Output the [x, y] coordinate of the center of the cell containing the given text.  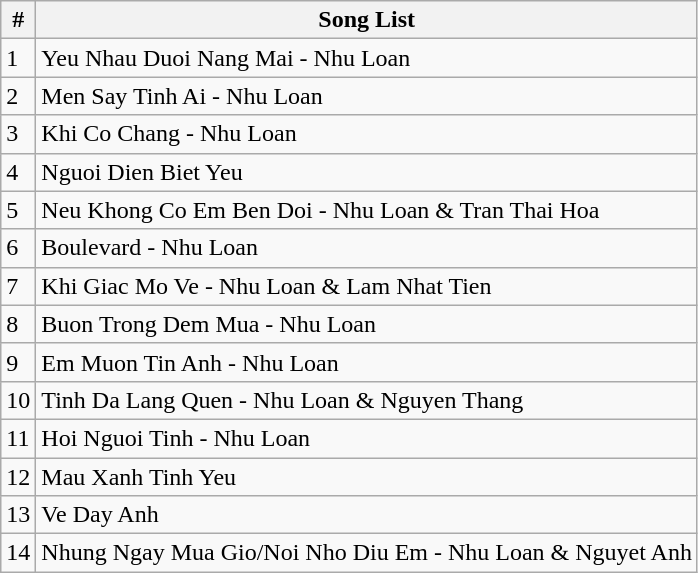
6 [18, 248]
9 [18, 362]
5 [18, 210]
Tinh Da Lang Quen - Nhu Loan & Nguyen Thang [367, 400]
7 [18, 286]
8 [18, 324]
1 [18, 58]
Mau Xanh Tinh Yeu [367, 477]
2 [18, 96]
12 [18, 477]
Khi Co Chang - Nhu Loan [367, 134]
Yeu Nhau Duoi Nang Mai - Nhu Loan [367, 58]
Men Say Tinh Ai - Nhu Loan [367, 96]
Em Muon Tin Anh - Nhu Loan [367, 362]
Buon Trong Dem Mua - Nhu Loan [367, 324]
Song List [367, 20]
Nguoi Dien Biet Yeu [367, 172]
Ve Day Anh [367, 515]
4 [18, 172]
Boulevard - Nhu Loan [367, 248]
3 [18, 134]
11 [18, 438]
10 [18, 400]
14 [18, 553]
# [18, 20]
13 [18, 515]
Hoi Nguoi Tinh - Nhu Loan [367, 438]
Khi Giac Mo Ve - Nhu Loan & Lam Nhat Tien [367, 286]
Neu Khong Co Em Ben Doi - Nhu Loan & Tran Thai Hoa [367, 210]
Nhung Ngay Mua Gio/Noi Nho Diu Em - Nhu Loan & Nguyet Anh [367, 553]
